Extract the [x, y] coordinate from the center of the cell holding the provided text.  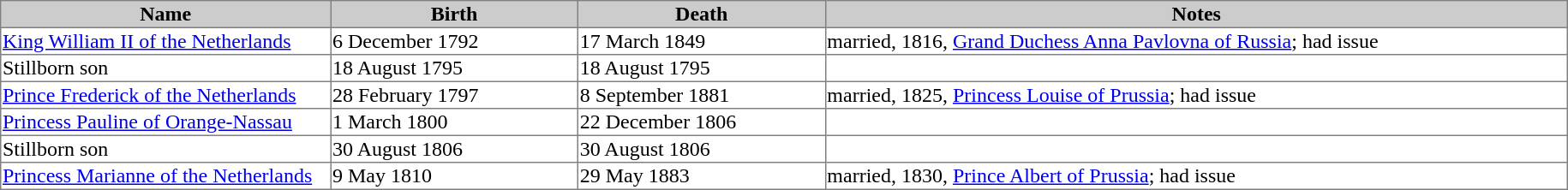
Notes [1196, 15]
King William II of the Netherlands [166, 41]
8 September 1881 [701, 95]
9 May 1810 [454, 176]
Princess Pauline of Orange-Nassau [166, 122]
Prince Frederick of the Netherlands [166, 95]
1 March 1800 [454, 122]
6 December 1792 [454, 41]
29 May 1883 [701, 176]
17 March 1849 [701, 41]
married, 1816, Grand Duchess Anna Pavlovna of Russia; had issue [1196, 41]
married, 1830, Prince Albert of Prussia; had issue [1196, 176]
Death [701, 15]
28 February 1797 [454, 95]
22 December 1806 [701, 122]
Name [166, 15]
Birth [454, 15]
Princess Marianne of the Netherlands [166, 176]
married, 1825, Princess Louise of Prussia; had issue [1196, 95]
